Capture the cell that displays the provided text and extract its (x, y) central coordinate. 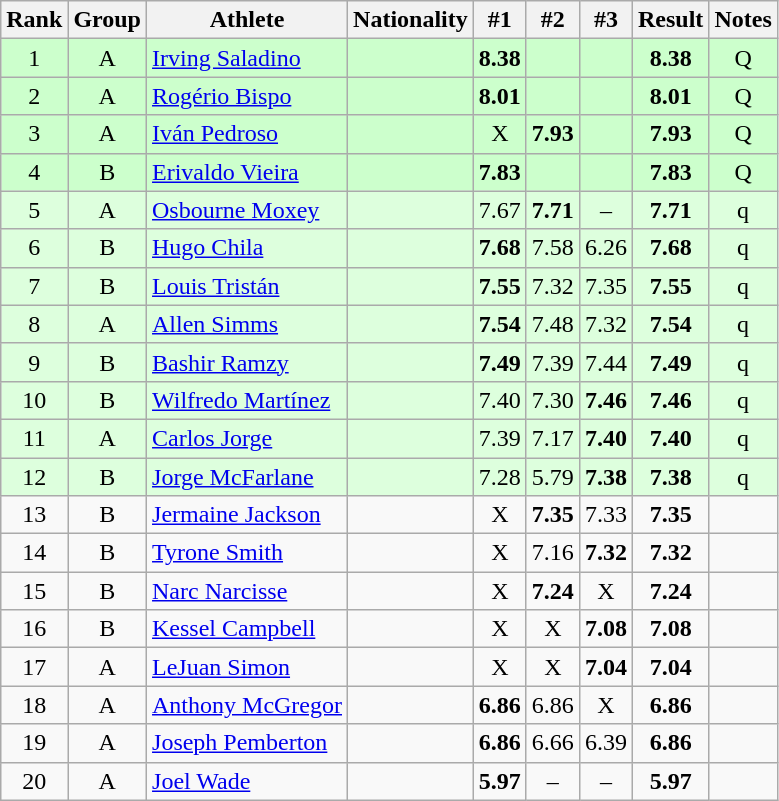
Irving Saladino (248, 58)
9 (34, 362)
Joel Wade (248, 781)
Rogério Bispo (248, 96)
Jermaine Jackson (248, 515)
15 (34, 591)
Kessel Campbell (248, 629)
18 (34, 705)
17 (34, 667)
6 (34, 248)
4 (34, 172)
6.26 (606, 248)
11 (34, 438)
7.67 (500, 210)
#2 (552, 20)
Athlete (248, 20)
12 (34, 477)
20 (34, 781)
7.33 (606, 515)
Carlos Jorge (248, 438)
5.79 (552, 477)
14 (34, 553)
7 (34, 286)
Anthony McGregor (248, 705)
6.39 (606, 743)
Rank (34, 20)
Joseph Pemberton (248, 743)
Wilfredo Martínez (248, 400)
7.44 (606, 362)
Narc Narcisse (248, 591)
Allen Simms (248, 324)
Notes (743, 20)
Erivaldo Vieira (248, 172)
3 (34, 134)
6.66 (552, 743)
Tyrone Smith (248, 553)
7.58 (552, 248)
7.30 (552, 400)
Result (670, 20)
Jorge McFarlane (248, 477)
7.17 (552, 438)
Nationality (411, 20)
10 (34, 400)
7.16 (552, 553)
19 (34, 743)
Bashir Ramzy (248, 362)
2 (34, 96)
#3 (606, 20)
Osbourne Moxey (248, 210)
#1 (500, 20)
Louis Tristán (248, 286)
13 (34, 515)
8 (34, 324)
Iván Pedroso (248, 134)
Group (108, 20)
7.48 (552, 324)
5 (34, 210)
LeJuan Simon (248, 667)
16 (34, 629)
1 (34, 58)
Hugo Chila (248, 248)
7.28 (500, 477)
